Provide the [X, Y] coordinate of the cell's center where the given text is located.  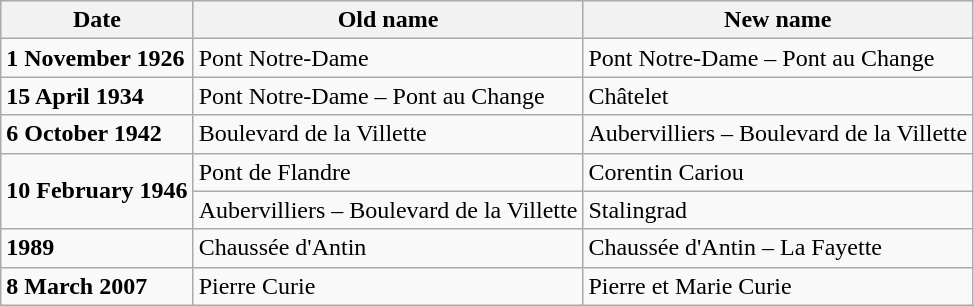
1989 [97, 248]
Châtelet [778, 96]
8 March 2007 [97, 286]
Date [97, 20]
Boulevard de la Villette [388, 134]
Pont Notre-Dame [388, 58]
15 April 1934 [97, 96]
Chaussée d'Antin – La Fayette [778, 248]
Pierre et Marie Curie [778, 286]
Chaussée d'Antin [388, 248]
Corentin Cariou [778, 172]
Stalingrad [778, 210]
6 October 1942 [97, 134]
Old name [388, 20]
Pont de Flandre [388, 172]
10 February 1946 [97, 191]
New name [778, 20]
Pierre Curie [388, 286]
1 November 1926 [97, 58]
